Search for the cell housing the specified text and yield its [x, y] center coordinate. 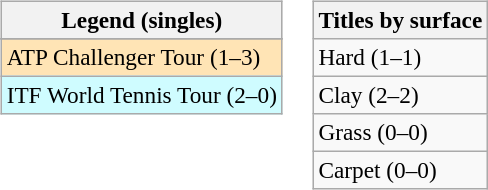
Clay (2–2) [400, 95]
Carpet (0–0) [400, 171]
Titles by surface [400, 20]
Hard (1–1) [400, 57]
Legend (singles) [142, 20]
Grass (0–0) [400, 133]
ITF World Tennis Tour (2–0) [142, 95]
ATP Challenger Tour (1–3) [142, 57]
